Pinpoint the cell where the given text exists, returning its [x, y] midpoint coordinate. 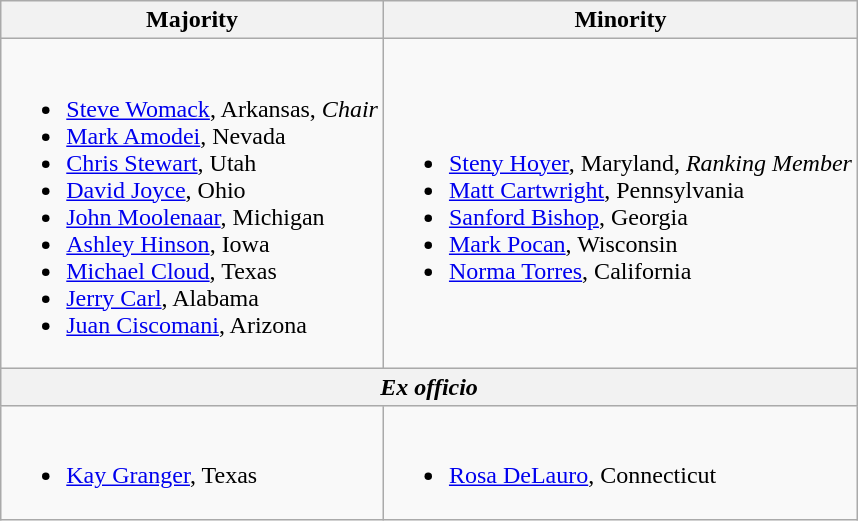
Kay Granger, Texas [192, 462]
Minority [620, 20]
Majority [192, 20]
Rosa DeLauro, Connecticut [620, 462]
Ex officio [430, 387]
Steny Hoyer, Maryland, Ranking MemberMatt Cartwright, PennsylvaniaSanford Bishop, GeorgiaMark Pocan, WisconsinNorma Torres, California [620, 204]
